Output the [X, Y] coordinate of the center of the cell containing the given text.  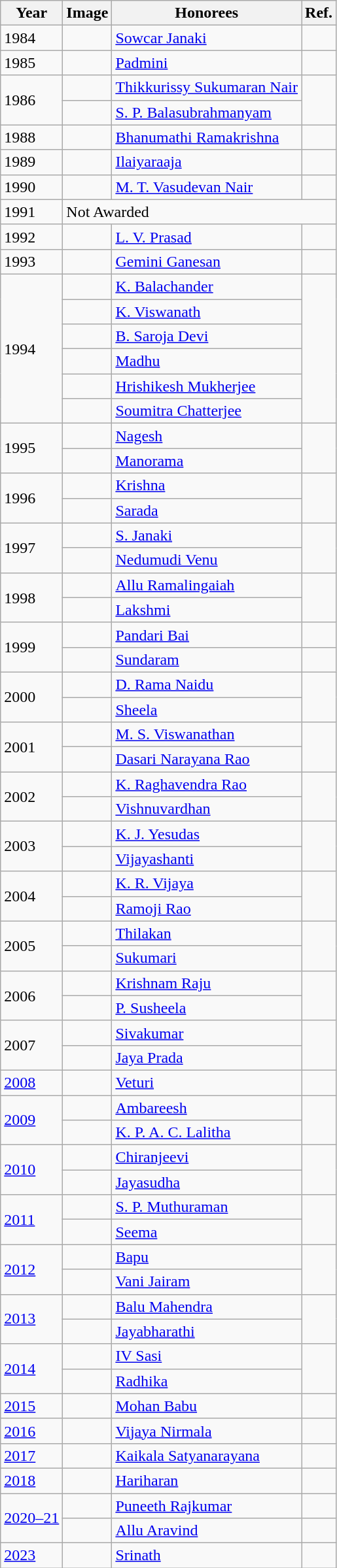
D. Rama Naidu [207, 684]
2008 [31, 1082]
Sowcar Janaki [207, 38]
Vijayashanti [207, 859]
2005 [31, 946]
Puneeth Rajkumar [207, 1505]
Sundaram [207, 659]
2010 [31, 1170]
Honorees [207, 13]
B. Saroja Devi [207, 337]
2003 [31, 846]
Nedumudi Venu [207, 560]
Vishnuvardhan [207, 809]
Krishna [207, 486]
2013 [31, 1319]
K. R. Vijaya [207, 884]
Balu Mahendra [207, 1307]
2018 [31, 1480]
1997 [31, 548]
1988 [31, 137]
Not Awarded [200, 212]
Image [88, 13]
Vani Jairam [207, 1282]
Veturi [207, 1082]
Pandari Bai [207, 635]
Bhanumathi Ramakrishna [207, 137]
Dasari Narayana Rao [207, 759]
L. V. Prasad [207, 237]
Thikkurissy Sukumaran Nair [207, 88]
Sivakumar [207, 1033]
Srinath [207, 1556]
S. P. Balasubrahmanyam [207, 112]
Allu Ramalingaiah [207, 585]
K. Raghavendra Rao [207, 784]
Ramoji Rao [207, 909]
Hrishikesh Mukherjee [207, 386]
1985 [31, 63]
Lakshmi [207, 610]
Kaikala Satyanarayana [207, 1456]
2012 [31, 1269]
S. Janaki [207, 535]
2009 [31, 1120]
M. T. Vasudevan Nair [207, 187]
2023 [31, 1556]
2017 [31, 1456]
2000 [31, 697]
1991 [31, 212]
Vijaya Nirmala [207, 1431]
2011 [31, 1220]
1986 [31, 100]
2001 [31, 747]
2015 [31, 1406]
1996 [31, 498]
2016 [31, 1431]
Soumitra Chatterjee [207, 411]
Padmini [207, 63]
Jayabharathi [207, 1331]
1992 [31, 237]
Mohan Babu [207, 1406]
Gemini Ganesan [207, 261]
2002 [31, 797]
2006 [31, 995]
K. P. A. C. Lalitha [207, 1133]
Chiranjeevi [207, 1158]
Krishnam Raju [207, 983]
Radhika [207, 1381]
Hariharan [207, 1480]
Jaya Prada [207, 1058]
Ref. [319, 13]
1999 [31, 647]
Allu Aravind [207, 1531]
M. S. Viswanathan [207, 735]
1993 [31, 261]
P. Susheela [207, 1008]
K. J. Yesudas [207, 834]
Ambareesh [207, 1108]
Year [31, 13]
Sarada [207, 510]
1984 [31, 38]
2007 [31, 1045]
Ilaiyaraaja [207, 162]
2014 [31, 1369]
Bapu [207, 1257]
1995 [31, 448]
Nagesh [207, 436]
K. Balachander [207, 286]
Thilakan [207, 933]
1989 [31, 162]
K. Viswanath [207, 312]
S. P. Muthuraman [207, 1207]
Jayasudha [207, 1182]
Sukumari [207, 958]
Sheela [207, 709]
Manorama [207, 461]
2020–21 [31, 1518]
Madhu [207, 361]
Seema [207, 1232]
1998 [31, 597]
1994 [31, 348]
1990 [31, 187]
2004 [31, 896]
IV Sasi [207, 1356]
